Pinpoint the cell where the given text exists, returning its [x, y] midpoint coordinate. 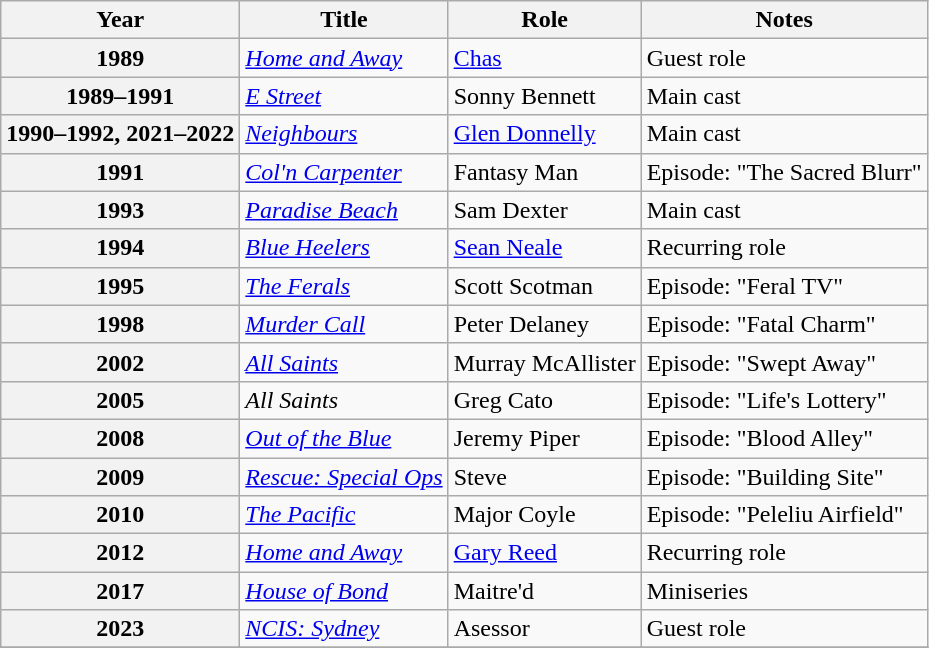
Episode: "Swept Away" [784, 362]
Maitre'd [544, 591]
Greg Cato [544, 400]
2002 [120, 362]
1991 [120, 172]
Blue Heelers [344, 248]
Sonny Bennett [544, 96]
Episode: "Life's Lottery" [784, 400]
Episode: "Fatal Charm" [784, 324]
Fantasy Man [544, 172]
Notes [784, 20]
2009 [120, 477]
Murder Call [344, 324]
Episode: "The Sacred Blurr" [784, 172]
Episode: "Blood Alley" [784, 438]
Scott Scotman [544, 286]
Out of the Blue [344, 438]
Paradise Beach [344, 210]
Episode: "Feral TV" [784, 286]
Miniseries [784, 591]
The Pacific [344, 515]
Chas [544, 58]
Major Coyle [544, 515]
Glen Donnelly [544, 134]
The Ferals [344, 286]
1989–1991 [120, 96]
1994 [120, 248]
2005 [120, 400]
Episode: "Building Site" [784, 477]
1989 [120, 58]
2012 [120, 553]
2017 [120, 591]
1995 [120, 286]
Neighbours [344, 134]
Gary Reed [544, 553]
Jeremy Piper [544, 438]
Steve [544, 477]
Asessor [544, 629]
2010 [120, 515]
Episode: "Peleliu Airfield" [784, 515]
Peter Delaney [544, 324]
Sam Dexter [544, 210]
E Street [344, 96]
NCIS: Sydney [344, 629]
2023 [120, 629]
Rescue: Special Ops [344, 477]
Sean Neale [544, 248]
Title [344, 20]
1993 [120, 210]
2008 [120, 438]
Murray McAllister [544, 362]
1998 [120, 324]
Col'n Carpenter [344, 172]
1990–1992, 2021–2022 [120, 134]
House of Bond [344, 591]
Role [544, 20]
Year [120, 20]
